Pinpoint the cell where the given text exists, returning its (X, Y) midpoint coordinate. 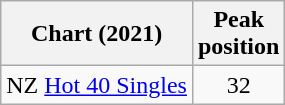
32 (238, 85)
Peakposition (238, 34)
NZ Hot 40 Singles (97, 85)
Chart (2021) (97, 34)
